Locate the cell with the specified text and output its [X, Y] center coordinate. 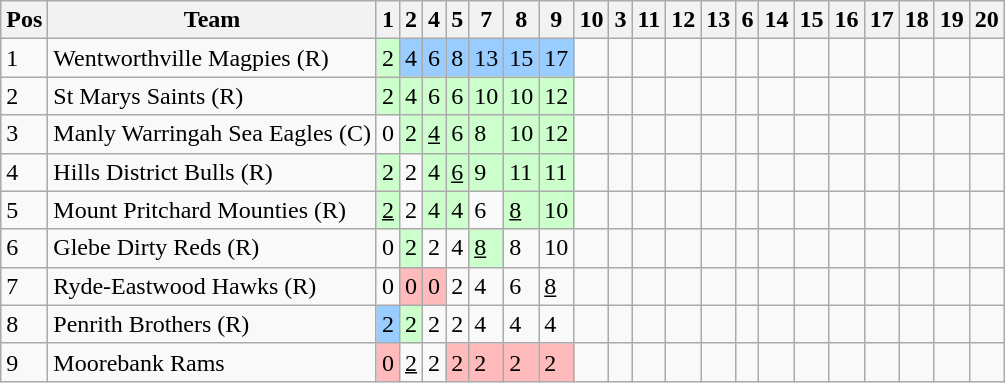
Penrith Brothers (R) [212, 324]
Wentworthville Magpies (R) [212, 58]
16 [846, 20]
Mount Pritchard Mounties (R) [212, 210]
Pos [24, 20]
20 [986, 20]
Manly Warringah Sea Eagles (C) [212, 134]
Glebe Dirty Reds (R) [212, 248]
19 [952, 20]
Moorebank Rams [212, 362]
Hills District Bulls (R) [212, 172]
18 [916, 20]
Team [212, 20]
Ryde-Eastwood Hawks (R) [212, 286]
14 [776, 20]
St Marys Saints (R) [212, 96]
